Detect which cell encompasses the target text, then output its [x, y] center coordinate. 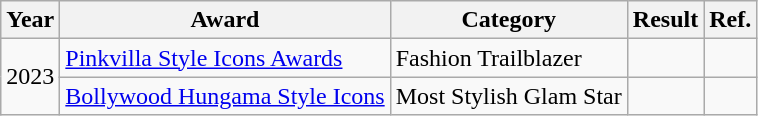
Fashion Trailblazer [508, 58]
Pinkvilla Style Icons Awards [225, 58]
2023 [30, 77]
Most Stylish Glam Star [508, 96]
Award [225, 20]
Year [30, 20]
Result [665, 20]
Category [508, 20]
Ref. [730, 20]
Bollywood Hungama Style Icons [225, 96]
